Detect which cell encompasses the target text, then output its (X, Y) center coordinate. 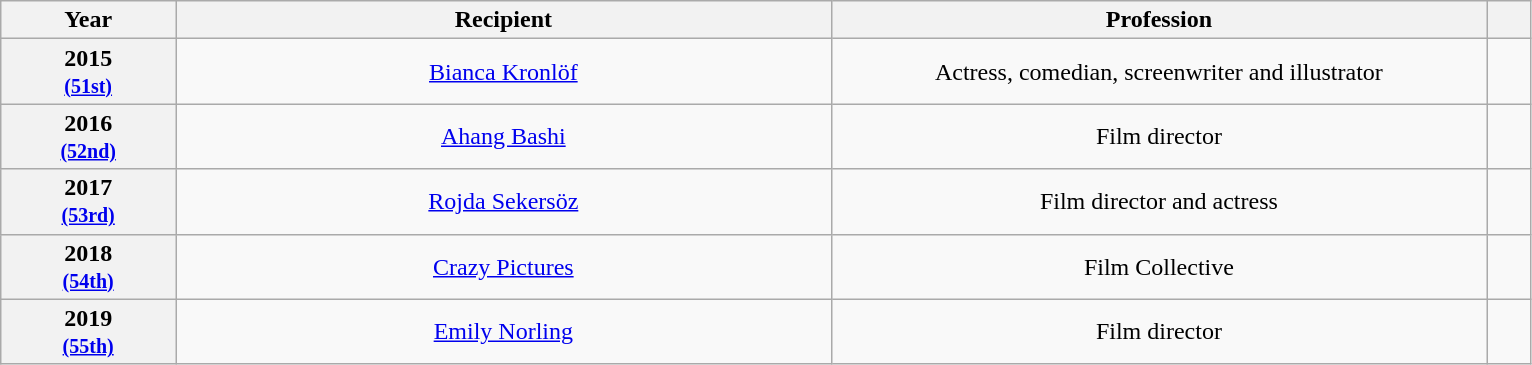
Film Collective (1159, 266)
Emily Norling (504, 332)
Year (88, 20)
Ahang Bashi (504, 136)
Profession (1159, 20)
2017(53rd) (88, 202)
Actress, comedian, screenwriter and illustrator (1159, 72)
Bianca Kronlöf (504, 72)
2019(55th) (88, 332)
Recipient (504, 20)
Rojda Sekersöz (504, 202)
2018(54th) (88, 266)
Crazy Pictures (504, 266)
2016(52nd) (88, 136)
2015(51st) (88, 72)
Film director and actress (1159, 202)
